From the cell containing the given text, extract its center point as [x, y] coordinate. 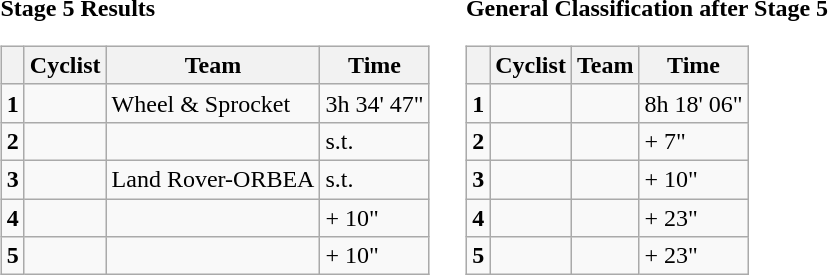
Land Rover-ORBEA [213, 179]
8h 18' 06" [694, 103]
+ 7" [694, 141]
Wheel & Sprocket [213, 103]
3h 34' 47" [374, 103]
